Find where the given text appears and provide that cell's center as (X, Y) coordinate. 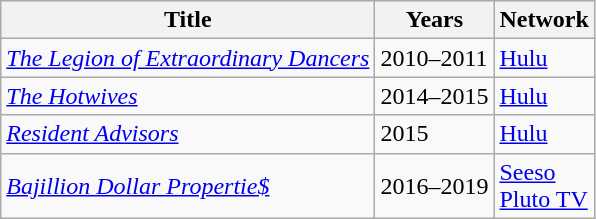
2014–2015 (434, 96)
Title (188, 20)
2015 (434, 134)
Network (544, 20)
SeesoPluto TV (544, 186)
The Hotwives (188, 96)
Years (434, 20)
The Legion of Extraordinary Dancers (188, 58)
Resident Advisors (188, 134)
2016–2019 (434, 186)
Bajillion Dollar Propertie$ (188, 186)
2010–2011 (434, 58)
